Detect which cell encompasses the target text, then output its [X, Y] center coordinate. 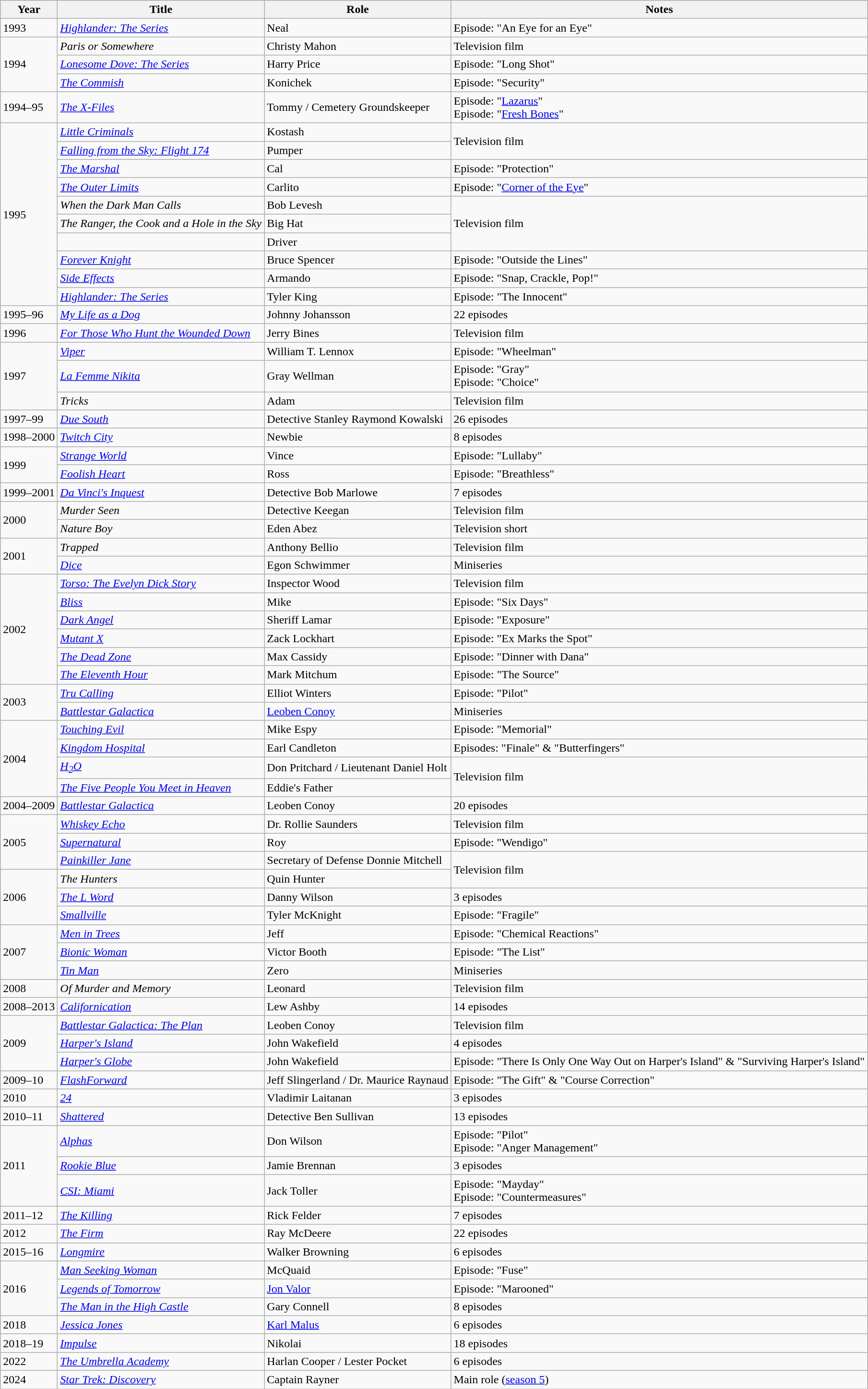
1993 [29, 28]
Konichek [358, 83]
Main role (season 5) [659, 1380]
The Five People You Meet in Heaven [161, 788]
Neal [358, 28]
Detective Stanley Raymond Kowalski [358, 419]
Rick Felder [358, 1215]
2015–16 [29, 1252]
Rookie Blue [161, 1166]
26 episodes [659, 419]
Karl Malus [358, 1325]
Kostash [358, 132]
The X-Files [161, 108]
Armando [358, 278]
Episode: "Fragile" [659, 915]
2024 [29, 1380]
Episode: "An Eye for an Eye" [659, 28]
1998–2000 [29, 437]
Episode: "Lullaby" [659, 455]
Californication [161, 1006]
William T. Lennox [358, 351]
Viper [161, 351]
My Life as a Dog [161, 315]
Adam [358, 401]
Torso: The Evelyn Dick Story [161, 584]
2004 [29, 758]
Da Vinci's Inquest [161, 492]
Ross [358, 474]
Newbie [358, 437]
2003 [29, 702]
Title [161, 10]
Episode: "The List" [659, 952]
Jon Valor [358, 1288]
Shattered [161, 1116]
2009 [29, 1043]
2018–19 [29, 1343]
Zero [358, 970]
Episode: "The Source" [659, 675]
Pumper [358, 150]
Bruce Spencer [358, 260]
Mutant X [161, 638]
Gary Connell [358, 1306]
2022 [29, 1361]
Cal [358, 168]
Episode: "Snap, Crackle, Pop!" [659, 278]
Whiskey Echo [161, 824]
Mike Espy [358, 730]
2002 [29, 629]
Walker Browning [358, 1252]
Episode: "Gray"Episode: "Choice" [659, 376]
Kingdom Hospital [161, 748]
Star Trek: Discovery [161, 1380]
Little Criminals [161, 132]
Episode: "The Gift" & "Course Correction" [659, 1080]
Episode: "Memorial" [659, 730]
The Killing [161, 1215]
2010–11 [29, 1116]
13 episodes [659, 1116]
Falling from the Sky: Flight 174 [161, 150]
Driver [358, 241]
Mike [358, 602]
Jeff [358, 934]
Tommy / Cemetery Groundskeeper [358, 108]
24 [161, 1098]
The Marshal [161, 168]
Don Wilson [358, 1141]
Strange World [161, 455]
Sheriff Lamar [358, 620]
The Eleventh Hour [161, 675]
Harper's Globe [161, 1062]
1995–96 [29, 315]
Men in Trees [161, 934]
1995 [29, 214]
Episode: "Corner of the Eye" [659, 187]
Man Seeking Woman [161, 1270]
H2O [161, 767]
Murder Seen [161, 510]
Detective Bob Marlowe [358, 492]
1994 [29, 64]
1994–95 [29, 108]
Touching Evil [161, 730]
Earl Candleton [358, 748]
Television short [659, 528]
The L Word [161, 897]
2011 [29, 1166]
Max Cassidy [358, 657]
Tyler McKnight [358, 915]
Notes [659, 10]
Jessica Jones [161, 1325]
Lew Ashby [358, 1006]
Tru Calling [161, 693]
1999–2001 [29, 492]
Smallville [161, 915]
Episode: "Long Shot" [659, 64]
Episode: "Lazarus"Episode: "Fresh Bones" [659, 108]
Episode: "Exposure" [659, 620]
2008–2013 [29, 1006]
Episode: "There Is Only One Way Out on Harper's Island" & "Surviving Harper's Island" [659, 1062]
Carlito [358, 187]
2009–10 [29, 1080]
Bionic Woman [161, 952]
The Dead Zone [161, 657]
2001 [29, 556]
Alphas [161, 1141]
Lonesome Dove: The Series [161, 64]
Painkiller Jane [161, 861]
Due South [161, 419]
1999 [29, 465]
Episode: "Wheelman" [659, 351]
Leonard [358, 988]
Jamie Brennan [358, 1166]
La Femme Nikita [161, 376]
1997–99 [29, 419]
The Umbrella Academy [161, 1361]
Johnny Johansson [358, 315]
Captain Rayner [358, 1380]
For Those Who Hunt the Wounded Down [161, 333]
Battlestar Galactica: The Plan [161, 1025]
2005 [29, 842]
Episode: "Pilot"Episode: "Anger Management" [659, 1141]
Year [29, 10]
Episode: "Protection" [659, 168]
2008 [29, 988]
14 episodes [659, 1006]
Big Hat [358, 223]
Episode: "The Innocent" [659, 297]
2011–12 [29, 1215]
Dr. Rollie Saunders [358, 824]
Harry Price [358, 64]
Egon Schwimmer [358, 565]
Tyler King [358, 297]
Inspector Wood [358, 584]
The Outer Limits [161, 187]
Jeff Slingerland / Dr. Maurice Raynaud [358, 1080]
Zack Lockhart [358, 638]
Twitch City [161, 437]
Episode: "Breathless" [659, 474]
The Firm [161, 1233]
Anthony Bellio [358, 547]
Dark Angel [161, 620]
When the Dark Man Calls [161, 205]
Eden Abez [358, 528]
The Hunters [161, 879]
Bob Levesh [358, 205]
Vince [358, 455]
Longmire [161, 1252]
Episode: "Marooned" [659, 1288]
Dice [161, 565]
Quin Hunter [358, 879]
Eddie's Father [358, 788]
Episode: "Wendigo" [659, 842]
2010 [29, 1098]
Nature Boy [161, 528]
Side Effects [161, 278]
2000 [29, 519]
Episodes: "Finale" & "Butterfingers" [659, 748]
Mark Mitchum [358, 675]
Episode: "Dinner with Dana" [659, 657]
Tin Man [161, 970]
Roy [358, 842]
Detective Keegan [358, 510]
Don Pritchard / Lieutenant Daniel Holt [358, 767]
Secretary of Defense Donnie Mitchell [358, 861]
Legends of Tomorrow [161, 1288]
Jerry Bines [358, 333]
Tricks [161, 401]
Episode: "Chemical Reactions" [659, 934]
Episode: "Fuse" [659, 1270]
Trapped [161, 547]
2018 [29, 1325]
20 episodes [659, 806]
Harlan Cooper / Lester Pocket [358, 1361]
McQuaid [358, 1270]
Ray McDeere [358, 1233]
2012 [29, 1233]
Detective Ben Sullivan [358, 1116]
Forever Knight [161, 260]
Episode: "Pilot" [659, 693]
Episode: "Security" [659, 83]
2004–2009 [29, 806]
The Ranger, the Cook and a Hole in the Sky [161, 223]
Role [358, 10]
Victor Booth [358, 952]
FlashForward [161, 1080]
4 episodes [659, 1043]
2016 [29, 1288]
Gray Wellman [358, 376]
Episode: "Ex Marks the Spot" [659, 638]
Christy Mahon [358, 46]
2006 [29, 897]
2007 [29, 952]
Paris or Somewhere [161, 46]
Supernatural [161, 842]
Vladimir Laitanan [358, 1098]
Impulse [161, 1343]
CSI: Miami [161, 1190]
Nikolai [358, 1343]
Harper's Island [161, 1043]
Episode: "Six Days" [659, 602]
Bliss [161, 602]
1996 [29, 333]
The Commish [161, 83]
Episode: "Outside the Lines" [659, 260]
Jack Toller [358, 1190]
Danny Wilson [358, 897]
Elliot Winters [358, 693]
Foolish Heart [161, 474]
Of Murder and Memory [161, 988]
1997 [29, 376]
Episode: "Mayday"Episode: "Countermeasures" [659, 1190]
The Man in the High Castle [161, 1306]
18 episodes [659, 1343]
